Determine the [X, Y] coordinate at the center of the cell enclosing the given text.  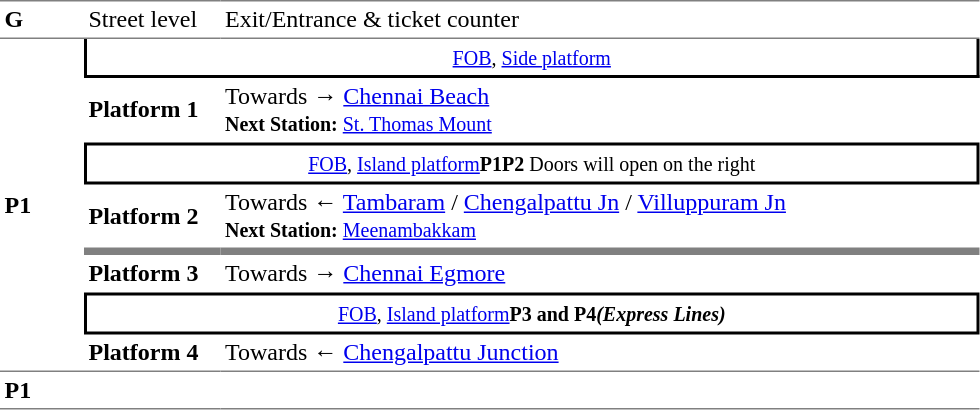
Platform 3 [152, 274]
FOB, Island platformP3 and P4(Express Lines) [532, 313]
Towards → Chennai Egmore [600, 274]
Exit/Entrance & ticket counter [600, 20]
FOB, Side platform [532, 58]
Platform 4 [152, 353]
G [42, 20]
Platform 2 [152, 219]
Towards ← Chengalpattu Junction [600, 353]
Street level [152, 20]
Towards → Chennai BeachNext Station: St. Thomas Mount [600, 110]
Platform 1 [152, 110]
Towards ← Tambaram / Chengalpattu Jn / Villuppuram JnNext Station: Meenambakkam [600, 219]
FOB, Island platformP1P2 Doors will open on the right [532, 163]
